Extract the (x, y) coordinate from the center of the cell holding the provided text.  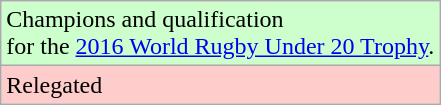
Relegated (220, 85)
Champions and qualificationfor the 2016 World Rugby Under 20 Trophy. (220, 34)
